Output the [x, y] coordinate of the center of the cell containing the given text.  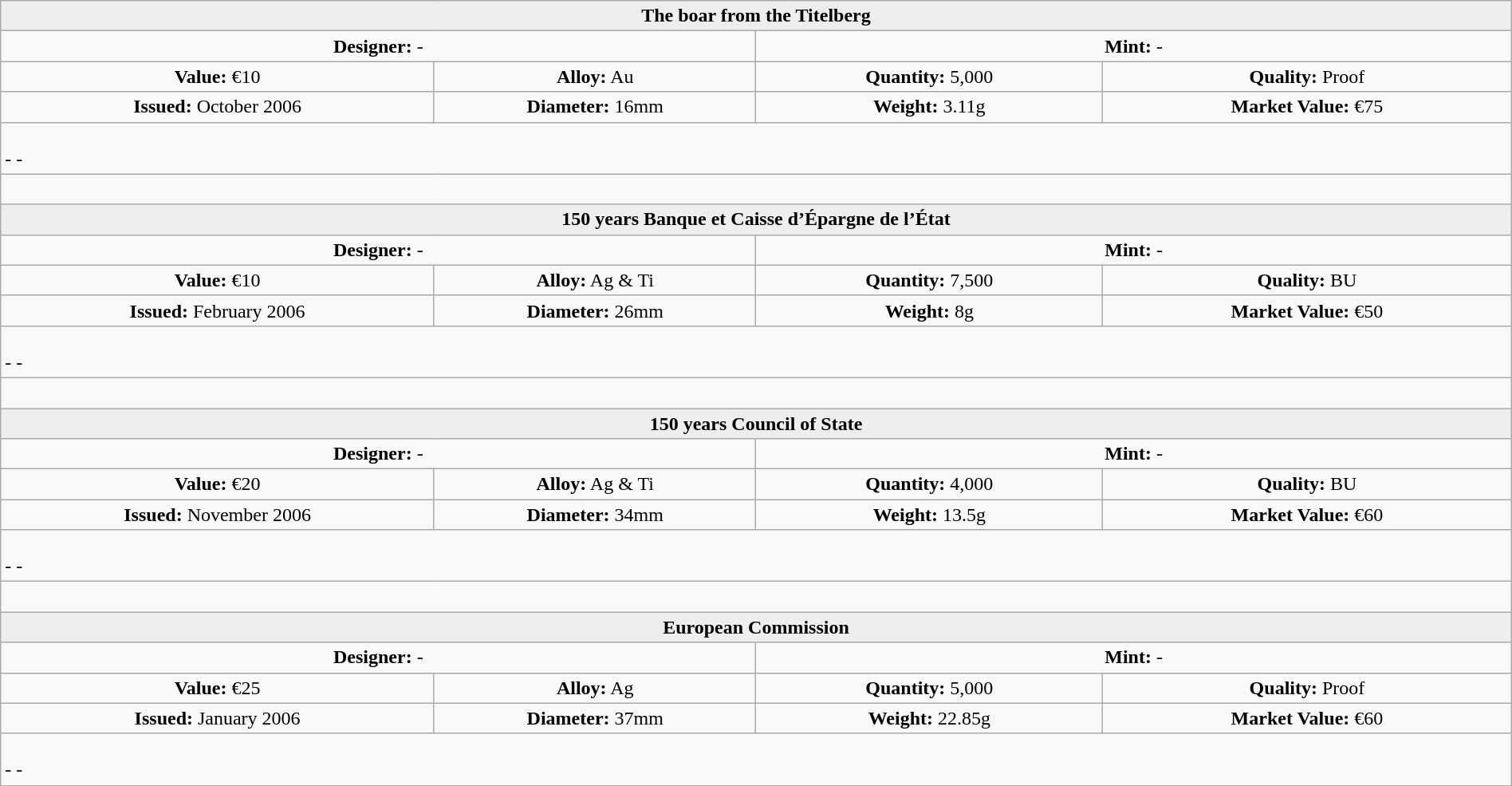
150 years Banque et Caisse d’Épargne de l’État [756, 219]
Diameter: 16mm [595, 107]
Market Value: €75 [1308, 107]
European Commission [756, 627]
Value: €20 [218, 484]
Alloy: Ag [595, 688]
Alloy: Au [595, 77]
Issued: November 2006 [218, 515]
Market Value: €50 [1308, 310]
Weight: 22.85g [930, 718]
Weight: 3.11g [930, 107]
Value: €25 [218, 688]
Issued: February 2006 [218, 310]
Issued: October 2006 [218, 107]
The boar from the Titelberg [756, 16]
Issued: January 2006 [218, 718]
150 years Council of State [756, 424]
Diameter: 34mm [595, 515]
Weight: 8g [930, 310]
Diameter: 26mm [595, 310]
Weight: 13.5g [930, 515]
Diameter: 37mm [595, 718]
Quantity: 4,000 [930, 484]
Quantity: 7,500 [930, 280]
